Search for the cell housing the specified text and yield its [X, Y] center coordinate. 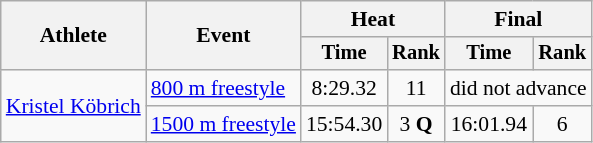
3 Q [416, 124]
8:29.32 [344, 88]
6 [562, 124]
16:01.94 [489, 124]
Athlete [74, 36]
11 [416, 88]
Kristel Köbrich [74, 106]
did not advance [518, 88]
Final [518, 19]
1500 m freestyle [224, 124]
Heat [373, 19]
15:54.30 [344, 124]
800 m freestyle [224, 88]
Event [224, 36]
